Return the (x, y) coordinate for the center point of the cell that contains the specified text.  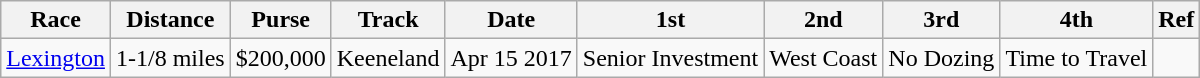
No Dozing (942, 58)
1st (670, 20)
Date (511, 20)
2nd (824, 20)
Keeneland (388, 58)
Purse (280, 20)
1-1/8 miles (170, 58)
Senior Investment (670, 58)
3rd (942, 20)
Ref (1176, 20)
4th (1076, 20)
$200,000 (280, 58)
West Coast (824, 58)
Race (56, 20)
Lexington (56, 58)
Apr 15 2017 (511, 58)
Time to Travel (1076, 58)
Track (388, 20)
Distance (170, 20)
